Capture the cell that displays the provided text and extract its [x, y] central coordinate. 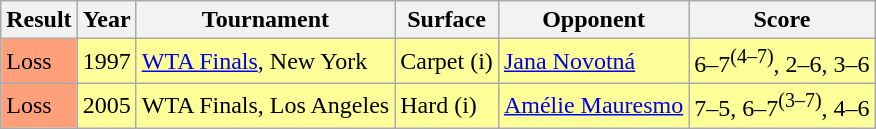
Result [39, 20]
WTA Finals, New York [265, 62]
7–5, 6–7(3–7), 4–6 [782, 106]
2005 [106, 106]
Tournament [265, 20]
Surface [447, 20]
Jana Novotná [593, 62]
Opponent [593, 20]
Hard (i) [447, 106]
WTA Finals, Los Angeles [265, 106]
Year [106, 20]
1997 [106, 62]
Carpet (i) [447, 62]
Score [782, 20]
6–7(4–7), 2–6, 3–6 [782, 62]
Amélie Mauresmo [593, 106]
